For the text-containing cell, return its midpoint in [X, Y] coordinate format. 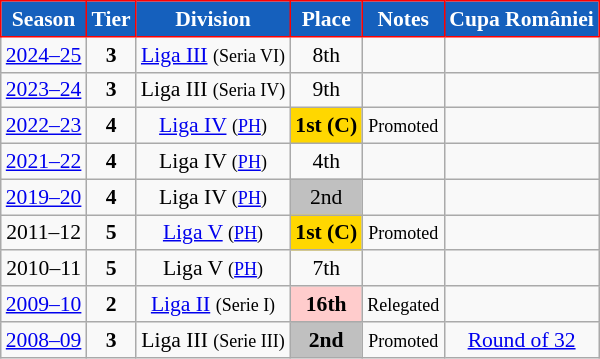
Cupa României [522, 19]
16th [326, 304]
2009–10 [44, 304]
4th [326, 162]
2024–25 [44, 55]
Notes [403, 19]
Place [326, 19]
2008–09 [44, 340]
Liga III (Seria IV) [214, 90]
Season [44, 19]
Liga III (Seria VI) [214, 55]
2011–12 [44, 233]
2022–23 [44, 126]
7th [326, 269]
Relegated [403, 304]
2 [110, 304]
Liga II (Serie I) [214, 304]
2023–24 [44, 90]
2010–11 [44, 269]
9th [326, 90]
Liga III (Serie III) [214, 340]
2019–20 [44, 197]
2021–22 [44, 162]
8th [326, 55]
Division [214, 19]
Round of 32 [522, 340]
Tier [110, 19]
